Find where the given text appears and provide that cell's center as (x, y) coordinate. 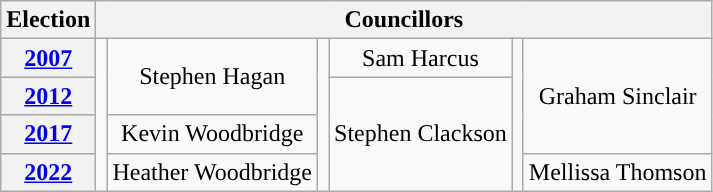
Mellissa Thomson (618, 172)
Graham Sinclair (618, 96)
2012 (48, 96)
Heather Woodbridge (212, 172)
2022 (48, 172)
Election (48, 20)
Kevin Woodbridge (212, 134)
Stephen Hagan (212, 77)
Councillors (404, 20)
2017 (48, 134)
Stephen Clackson (421, 134)
2007 (48, 58)
Sam Harcus (421, 58)
